Scan for the cell matching the given text and deliver its [X, Y] coordinate at center. 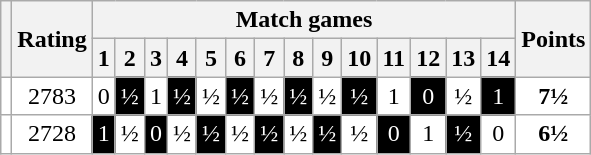
Rating [52, 39]
6 [240, 58]
14 [498, 58]
5 [210, 58]
6½ [554, 134]
2783 [52, 96]
3 [156, 58]
Points [554, 39]
13 [464, 58]
9 [328, 58]
Match games [304, 20]
11 [394, 58]
8 [298, 58]
12 [428, 58]
2 [130, 58]
7½ [554, 96]
10 [360, 58]
2728 [52, 134]
7 [270, 58]
4 [182, 58]
